Find where the given text appears and provide that cell's center as (x, y) coordinate. 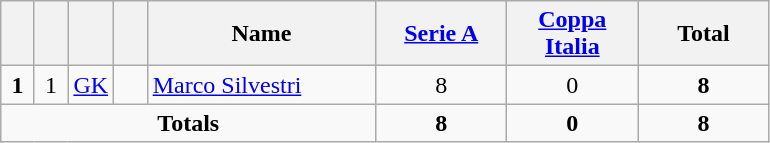
GK (91, 85)
Total (704, 34)
Totals (188, 123)
Marco Silvestri (262, 85)
Name (262, 34)
Coppa Italia (572, 34)
Serie A (442, 34)
